Return the [x, y] coordinate for the center point of the cell that contains the specified text.  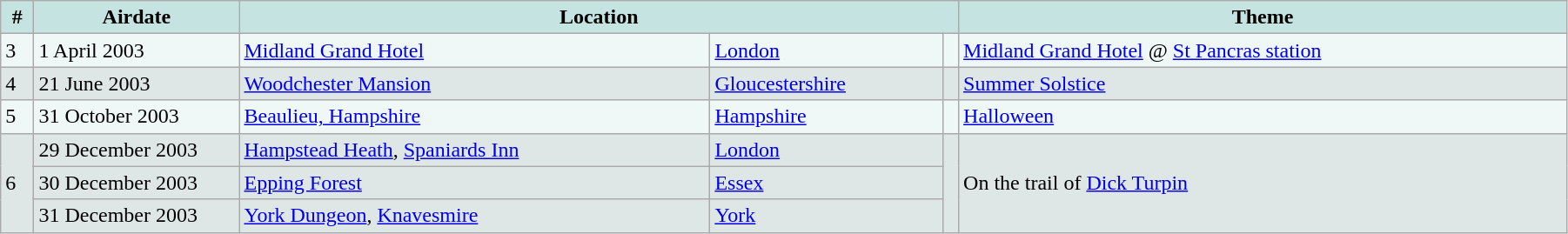
Summer Solstice [1263, 84]
Hampstead Heath, Spaniards Inn [475, 150]
1 April 2003 [137, 50]
Location [599, 17]
Epping Forest [475, 183]
6 [17, 183]
Hampshire [827, 117]
Airdate [137, 17]
York [827, 216]
# [17, 17]
3 [17, 50]
Essex [827, 183]
Theme [1263, 17]
31 October 2003 [137, 117]
30 December 2003 [137, 183]
Midland Grand Hotel @ St Pancras station [1263, 50]
5 [17, 117]
Woodchester Mansion [475, 84]
Beaulieu, Hampshire [475, 117]
21 June 2003 [137, 84]
Gloucestershire [827, 84]
Midland Grand Hotel [475, 50]
On the trail of Dick Turpin [1263, 183]
29 December 2003 [137, 150]
Halloween [1263, 117]
4 [17, 84]
York Dungeon, Knavesmire [475, 216]
31 December 2003 [137, 216]
